Output the [x, y] coordinate of the center of the cell containing the given text.  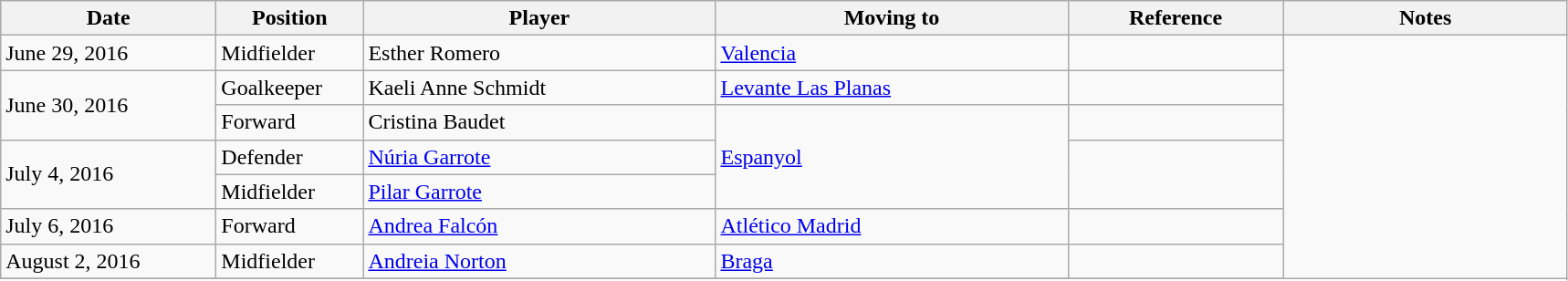
June 29, 2016 [109, 53]
July 4, 2016 [109, 174]
Braga [892, 261]
Pilar Garrote [539, 192]
June 30, 2016 [109, 105]
Andrea Falcón [539, 226]
Núria Garrote [539, 157]
Atlético Madrid [892, 226]
Player [539, 18]
Date [109, 18]
Reference [1176, 18]
Defender [290, 157]
Goalkeeper [290, 88]
Esther Romero [539, 53]
July 6, 2016 [109, 226]
Moving to [892, 18]
Levante Las Planas [892, 88]
August 2, 2016 [109, 261]
Andreia Norton [539, 261]
Position [290, 18]
Notes [1426, 18]
Kaeli Anne Schmidt [539, 88]
Valencia [892, 53]
Espanyol [892, 157]
Cristina Baudet [539, 122]
